Pinpoint the cell where the given text exists, returning its [x, y] midpoint coordinate. 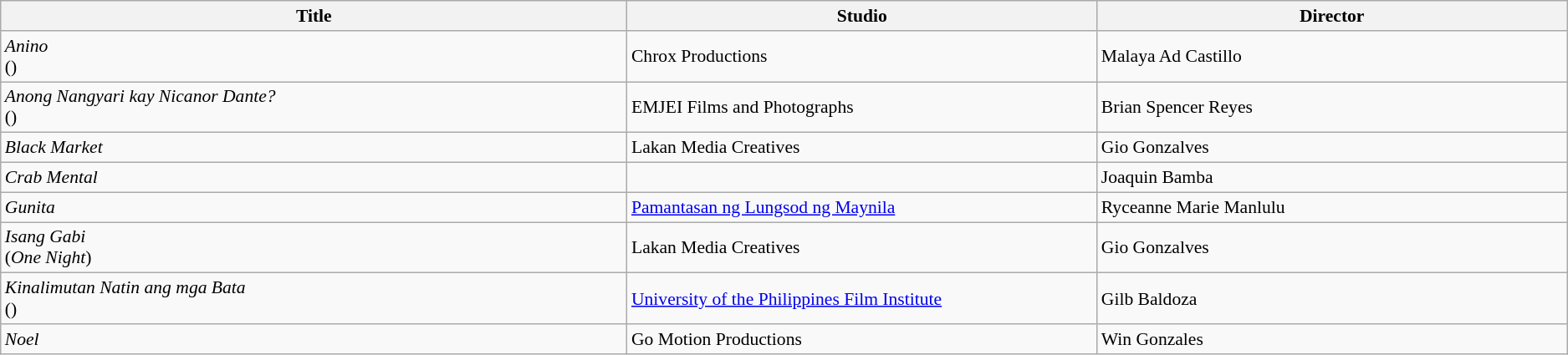
Anong Nangyari kay Nicanor Dante?() [314, 107]
Brian Spencer Reyes [1332, 107]
Anino() [314, 57]
Malaya Ad Castillo [1332, 57]
Studio [862, 16]
Isang Gabi(One Night) [314, 247]
Joaquin Bamba [1332, 178]
EMJEI Films and Photographs [862, 107]
Black Market [314, 148]
Crab Mental [314, 178]
Gilb Baldoza [1332, 299]
Noel [314, 339]
Pamantasan ng Lungsod ng Maynila [862, 207]
Director [1332, 16]
Chrox Productions [862, 57]
University of the Philippines Film Institute [862, 299]
Ryceanne Marie Manlulu [1332, 207]
Win Gonzales [1332, 339]
Gunita [314, 207]
Title [314, 16]
Go Motion Productions [862, 339]
Kinalimutan Natin ang mga Bata() [314, 299]
